Extract the (X, Y) coordinate from the center of the cell holding the provided text.  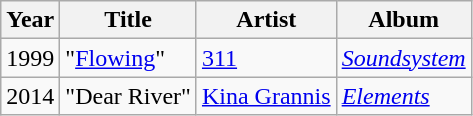
Artist (266, 20)
"Dear River" (128, 96)
Elements (404, 96)
Kina Grannis (266, 96)
Title (128, 20)
2014 (30, 96)
Year (30, 20)
311 (266, 58)
1999 (30, 58)
Album (404, 20)
Soundsystem (404, 58)
"Flowing" (128, 58)
